Scan for the cell matching the given text and deliver its [X, Y] coordinate at center. 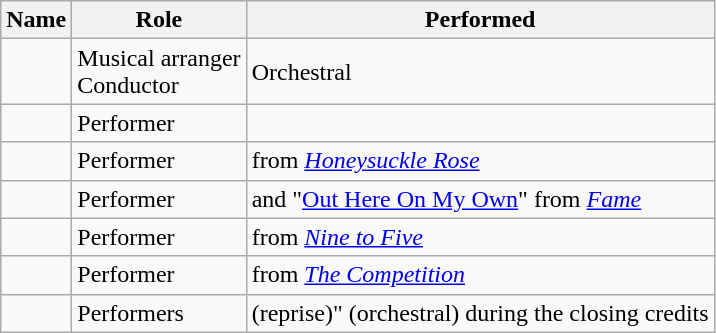
Role [159, 20]
Name [36, 20]
Musical arrangerConductor [159, 72]
(reprise)" (orchestral) during the closing credits [480, 313]
Performed [480, 20]
Orchestral [480, 72]
and "Out Here On My Own" from Fame [480, 199]
from The Competition [480, 275]
from Honeysuckle Rose [480, 161]
Performers [159, 313]
from Nine to Five [480, 237]
